Find where the given text appears and provide that cell's center as (X, Y) coordinate. 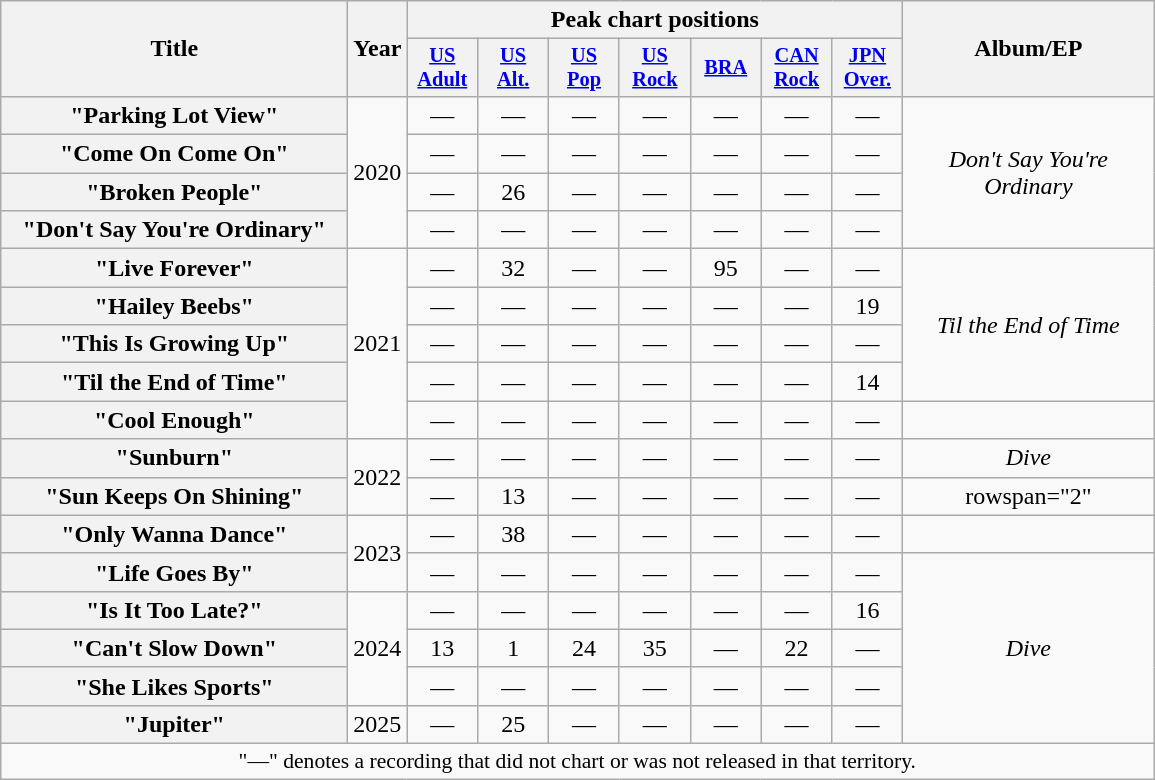
"Come On Come On" (174, 154)
95 (726, 268)
2022 (378, 477)
22 (796, 648)
Year (378, 49)
"Only Wanna Dance" (174, 534)
"Sun Keeps On Shining" (174, 496)
2023 (378, 553)
26 (514, 192)
"Don't Say You're Ordinary" (174, 230)
"This Is Growing Up" (174, 344)
CANRock (796, 68)
24 (584, 648)
Album/EP (1028, 49)
"Is It Too Late?" (174, 610)
2021 (378, 344)
BRA (726, 68)
1 (514, 648)
2020 (378, 172)
35 (654, 648)
25 (514, 724)
USPop (584, 68)
"Parking Lot View" (174, 115)
Don't Say You're Ordinary (1028, 172)
19 (868, 306)
"Can't Slow Down" (174, 648)
32 (514, 268)
2025 (378, 724)
rowspan="2" (1028, 496)
"—" denotes a recording that did not chart or was not released in that territory. (578, 762)
USAlt. (514, 68)
"She Likes Sports" (174, 686)
"Sunburn" (174, 458)
Til the End of Time (1028, 325)
USRock (654, 68)
2024 (378, 648)
"Broken People" (174, 192)
"Jupiter" (174, 724)
38 (514, 534)
"Live Forever" (174, 268)
Title (174, 49)
"Life Goes By" (174, 572)
14 (868, 382)
"Til the End of Time" (174, 382)
"Cool Enough" (174, 420)
JPNOver. (868, 68)
"Hailey Beebs" (174, 306)
Peak chart positions (655, 20)
USAdult (442, 68)
16 (868, 610)
